Capture the cell that displays the provided text and extract its [x, y] central coordinate. 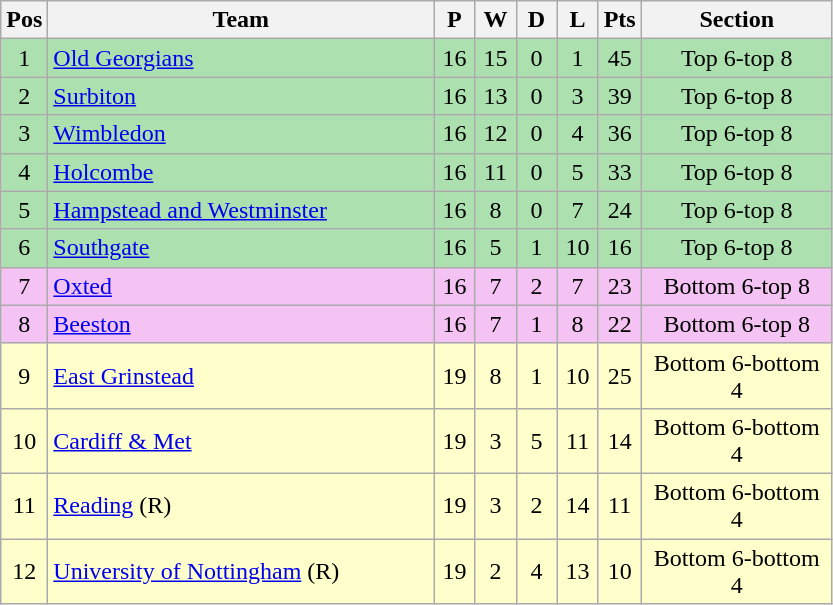
24 [620, 210]
Pts [620, 20]
22 [620, 324]
25 [620, 376]
University of Nottingham (R) [241, 570]
Team [241, 20]
39 [620, 96]
45 [620, 58]
Southgate [241, 248]
Section [736, 20]
Reading (R) [241, 506]
L [578, 20]
Oxted [241, 286]
Holcombe [241, 172]
Wimbledon [241, 134]
Pos [24, 20]
Cardiff & Met [241, 440]
Beeston [241, 324]
P [454, 20]
Surbiton [241, 96]
W [496, 20]
D [536, 20]
23 [620, 286]
33 [620, 172]
Hampstead and Westminster [241, 210]
Old Georgians [241, 58]
9 [24, 376]
East Grinstead [241, 376]
36 [620, 134]
6 [24, 248]
15 [496, 58]
